Find where the given text appears and provide that cell's center as [x, y] coordinate. 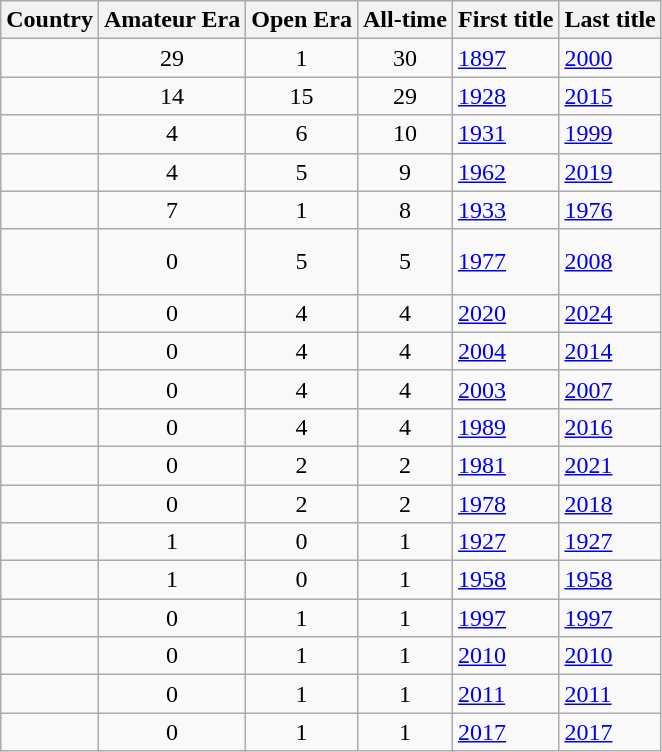
Last title [610, 20]
2016 [610, 427]
1989 [506, 427]
9 [404, 172]
1933 [506, 210]
1931 [506, 134]
1981 [506, 465]
1897 [506, 58]
8 [404, 210]
6 [302, 134]
2003 [506, 389]
1978 [506, 503]
2020 [506, 313]
1999 [610, 134]
2000 [610, 58]
2008 [610, 262]
1962 [506, 172]
1977 [506, 262]
2015 [610, 96]
2018 [610, 503]
2004 [506, 351]
10 [404, 134]
15 [302, 96]
2007 [610, 389]
All-time [404, 20]
2024 [610, 313]
1928 [506, 96]
Amateur Era [172, 20]
7 [172, 210]
1976 [610, 210]
14 [172, 96]
2021 [610, 465]
First title [506, 20]
Open Era [302, 20]
30 [404, 58]
2014 [610, 351]
2019 [610, 172]
Country [50, 20]
